Scan for the cell matching the given text and deliver its [X, Y] coordinate at center. 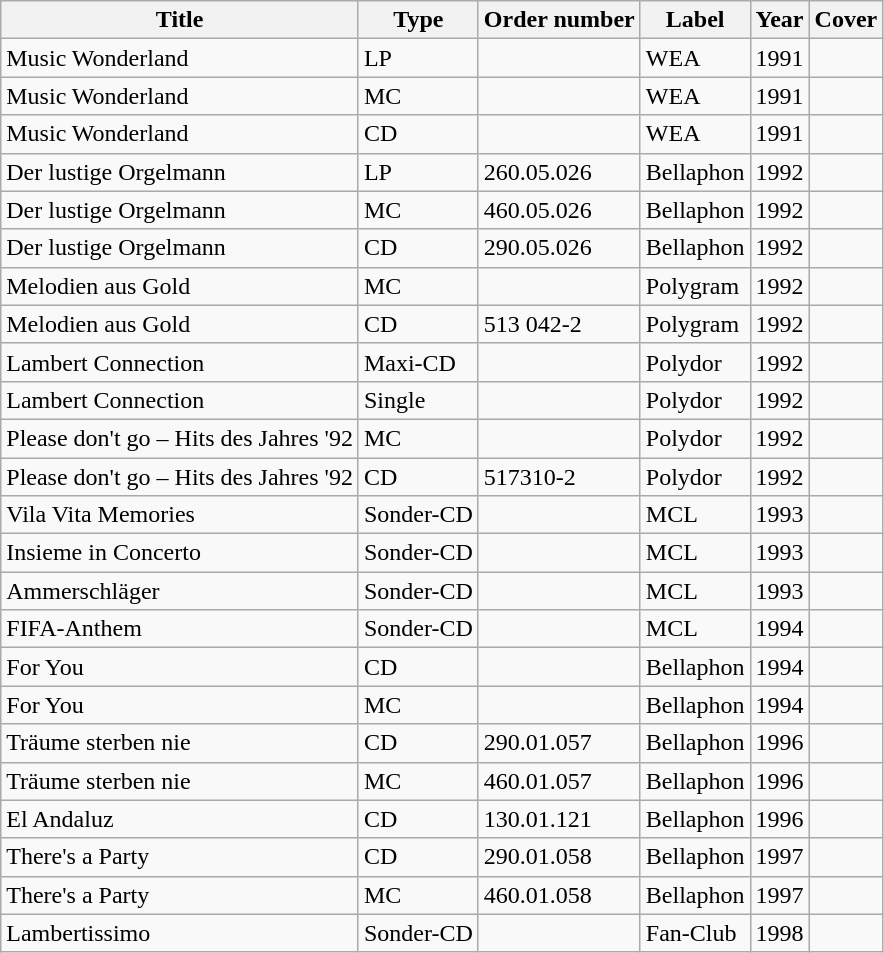
Lambertissimo [180, 933]
513 042-2 [559, 324]
Ammerschläger [180, 591]
Single [418, 400]
460.01.057 [559, 781]
Year [780, 20]
130.01.121 [559, 819]
Maxi-CD [418, 362]
El Andaluz [180, 819]
290.05.026 [559, 248]
460.05.026 [559, 210]
Title [180, 20]
FIFA-Anthem [180, 629]
Fan-Club [695, 933]
517310-2 [559, 477]
290.01.057 [559, 743]
290.01.058 [559, 857]
Label [695, 20]
Order number [559, 20]
Insieme in Concerto [180, 553]
Vila Vita Memories [180, 515]
460.01.058 [559, 895]
1998 [780, 933]
Cover [846, 20]
Type [418, 20]
260.05.026 [559, 172]
